Capture the cell that displays the provided text and extract its (x, y) central coordinate. 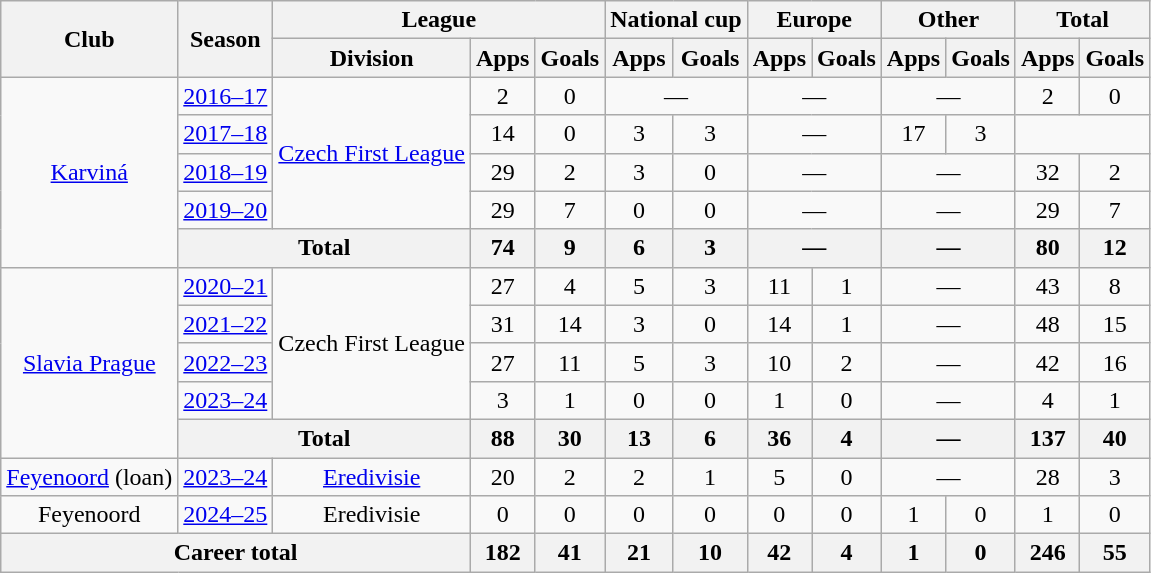
Karviná (90, 172)
League (439, 20)
2021–22 (226, 324)
41 (570, 553)
2017–18 (226, 134)
2016–17 (226, 96)
55 (1115, 553)
43 (1047, 286)
Feyenoord (loan) (90, 477)
88 (503, 438)
80 (1047, 248)
12 (1115, 248)
Division (372, 58)
15 (1115, 324)
2024–25 (226, 515)
40 (1115, 438)
Slavia Prague (90, 362)
28 (1047, 477)
2019–20 (226, 210)
17 (913, 134)
9 (570, 248)
31 (503, 324)
182 (503, 553)
Other (948, 20)
32 (1047, 172)
Club (90, 39)
2022–23 (226, 362)
Career total (236, 553)
Season (226, 39)
48 (1047, 324)
21 (639, 553)
74 (503, 248)
30 (570, 438)
National cup (676, 20)
20 (503, 477)
36 (779, 438)
Feyenoord (90, 515)
Europe (814, 20)
8 (1115, 286)
13 (639, 438)
16 (1115, 362)
246 (1047, 553)
137 (1047, 438)
2018–19 (226, 172)
2020–21 (226, 286)
